Locate the cell with the specified text and output its [x, y] center coordinate. 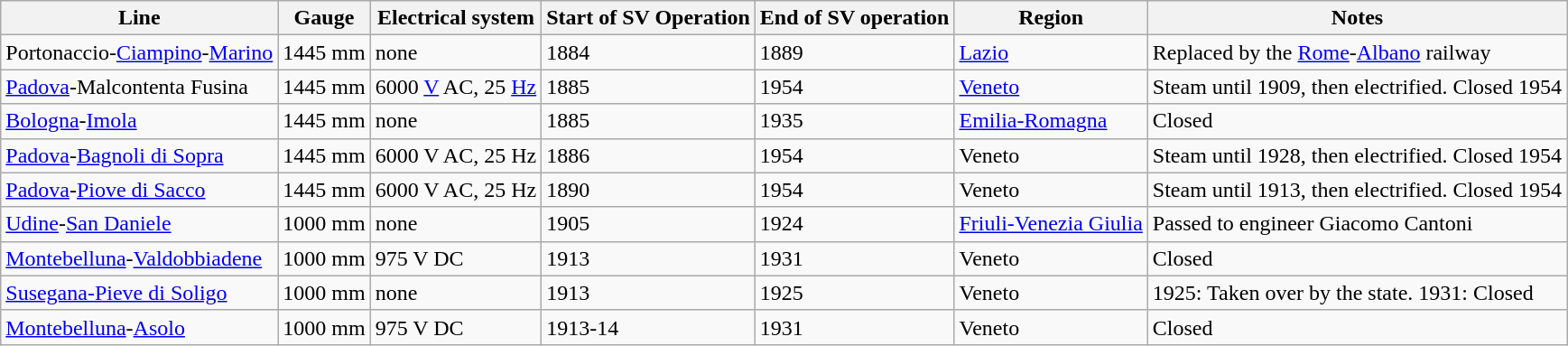
Emilia-Romagna [1051, 121]
Line [139, 18]
Susegana-Pieve di Soligo [139, 293]
Steam until 1928, then electrified. Closed 1954 [1357, 155]
Passed to engineer Giacomo Cantoni [1357, 224]
Region [1051, 18]
1925: Taken over by the state. 1931: Closed [1357, 293]
Electrical system [456, 18]
Start of SV Operation [648, 18]
Padova-Piove di Sacco [139, 190]
Notes [1357, 18]
Portonaccio-Ciampino-Marino [139, 52]
Bologna-Imola [139, 121]
End of SV operation [854, 18]
Montebelluna-Asolo [139, 327]
1886 [648, 155]
Friuli-Venezia Giulia [1051, 224]
1913-14 [648, 327]
Steam until 1913, then electrified. Closed 1954 [1357, 190]
Montebelluna-Valdobbiadene [139, 258]
1925 [854, 293]
Udine-San Daniele [139, 224]
1924 [854, 224]
Padova-Bagnoli di Sopra [139, 155]
Padova-Malcontenta Fusina [139, 87]
Gauge [324, 18]
1935 [854, 121]
Replaced by the Rome-Albano railway [1357, 52]
1884 [648, 52]
1890 [648, 190]
1905 [648, 224]
Steam until 1909, then electrified. Closed 1954 [1357, 87]
1889 [854, 52]
Lazio [1051, 52]
